Pinpoint the cell where the given text exists, returning its [X, Y] midpoint coordinate. 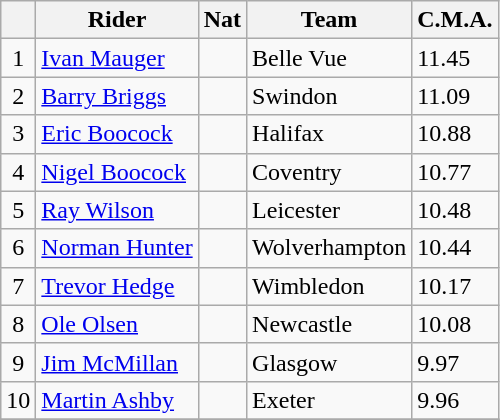
Belle Vue [330, 58]
Halifax [330, 134]
Trevor Hedge [117, 286]
9 [18, 362]
Ole Olsen [117, 324]
10.88 [455, 134]
10.48 [455, 210]
Eric Boocock [117, 134]
Martin Ashby [117, 400]
Coventry [330, 172]
1 [18, 58]
10.17 [455, 286]
Nat [222, 20]
Barry Briggs [117, 96]
Exeter [330, 400]
Ivan Mauger [117, 58]
10.08 [455, 324]
Nigel Boocock [117, 172]
8 [18, 324]
10.77 [455, 172]
C.M.A. [455, 20]
Rider [117, 20]
2 [18, 96]
6 [18, 248]
3 [18, 134]
5 [18, 210]
10.44 [455, 248]
Ray Wilson [117, 210]
10 [18, 400]
9.96 [455, 400]
Newcastle [330, 324]
Norman Hunter [117, 248]
Team [330, 20]
7 [18, 286]
11.45 [455, 58]
Jim McMillan [117, 362]
Wimbledon [330, 286]
9.97 [455, 362]
4 [18, 172]
Swindon [330, 96]
11.09 [455, 96]
Glasgow [330, 362]
Wolverhampton [330, 248]
Leicester [330, 210]
